Search for the cell housing the specified text and yield its (X, Y) center coordinate. 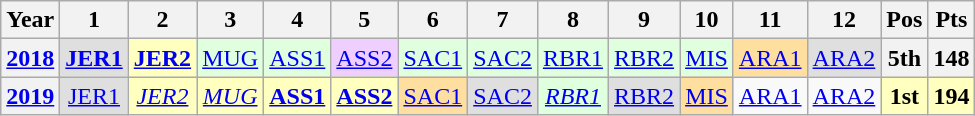
1st (904, 96)
194 (952, 96)
6 (433, 20)
2 (162, 20)
12 (844, 20)
2019 (30, 96)
5 (364, 20)
9 (644, 20)
11 (770, 20)
4 (298, 20)
5th (904, 58)
1 (94, 20)
Pts (952, 20)
3 (230, 20)
8 (572, 20)
2018 (30, 58)
Pos (904, 20)
10 (707, 20)
Year (30, 20)
148 (952, 58)
7 (503, 20)
